Provide the [x, y] coordinate of the cell's center where the given text is located.  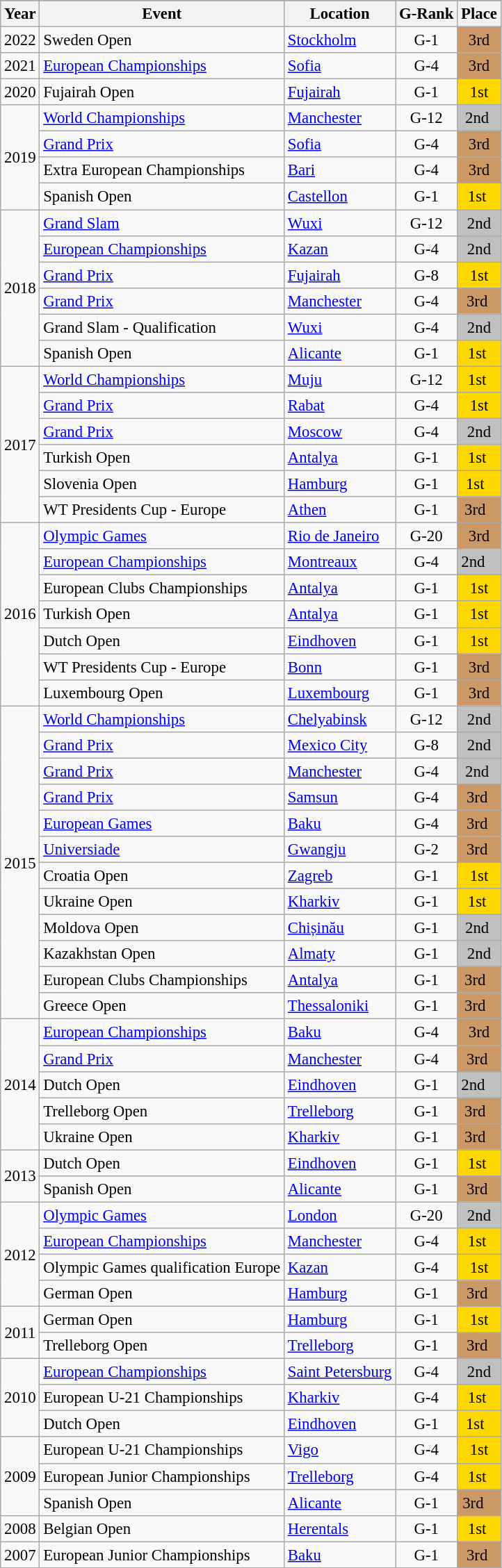
Rio de Janeiro [339, 536]
Fujairah Open [162, 92]
London [339, 1215]
Greece Open [162, 1007]
Almaty [339, 954]
Kazakhstan Open [162, 954]
Montreaux [339, 562]
Grand Slam - Qualification [162, 327]
2015 [20, 863]
2007 [20, 1555]
2018 [20, 288]
Grand Slam [162, 223]
Year [20, 14]
Chelyabinsk [339, 719]
Chișinău [339, 928]
Universiade [162, 850]
European Games [162, 823]
Stockholm [339, 40]
Athen [339, 510]
Muju [339, 379]
Olympic Games qualification Europe [162, 1267]
Location [339, 14]
Saint Petersburg [339, 1372]
2021 [20, 66]
2017 [20, 445]
Extra European Championships [162, 170]
2011 [20, 1332]
Gwangju [339, 850]
Croatia Open [162, 876]
2010 [20, 1398]
Moscow [339, 431]
Luxembourg Open [162, 693]
Thessaloniki [339, 1007]
Bonn [339, 667]
Zagreb [339, 876]
Event [162, 14]
Rabat [339, 406]
2012 [20, 1254]
Castellon [339, 197]
Moldova Open [162, 928]
Bari [339, 170]
Place [479, 14]
Herentals [339, 1528]
2014 [20, 1084]
G-2 [427, 850]
Mexico City [339, 745]
2019 [20, 157]
Sweden Open [162, 40]
Luxembourg [339, 693]
Slovenia Open [162, 484]
Vigo [339, 1451]
2020 [20, 92]
Belgian Open [162, 1528]
2013 [20, 1175]
Samsun [339, 798]
G-Rank [427, 14]
2009 [20, 1477]
2016 [20, 614]
2008 [20, 1528]
2022 [20, 40]
